Pinpoint the cell where the given text exists, returning its [x, y] midpoint coordinate. 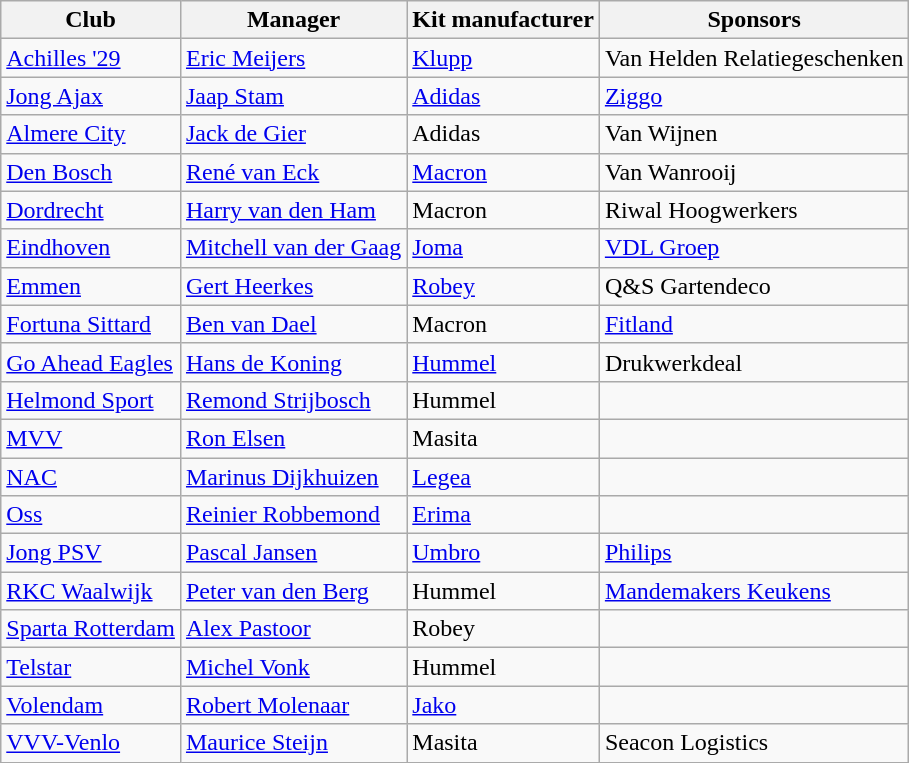
Manager [293, 20]
Mandemakers Keukens [754, 591]
Seacon Logistics [754, 743]
Volendam [91, 705]
VVV-Venlo [91, 743]
Maurice Steijn [293, 743]
Drukwerkdeal [754, 362]
Reinier Robbemond [293, 515]
Almere City [91, 134]
Jaap Stam [293, 96]
Jako [504, 705]
Ron Elsen [293, 438]
Joma [504, 248]
Mitchell van der Gaag [293, 248]
Van Wijnen [754, 134]
Den Bosch [91, 172]
Achilles '29 [91, 58]
NAC [91, 477]
Van Wanrooij [754, 172]
René van Eck [293, 172]
Harry van den Ham [293, 210]
Eric Meijers [293, 58]
Sponsors [754, 20]
VDL Groep [754, 248]
RKC Waalwijk [91, 591]
Dordrecht [91, 210]
Kit manufacturer [504, 20]
Ben van Dael [293, 324]
Klupp [504, 58]
Emmen [91, 286]
Telstar [91, 667]
Alex Pastoor [293, 629]
Jong Ajax [91, 96]
Van Helden Relatiegeschenken [754, 58]
Gert Heerkes [293, 286]
Remond Strijbosch [293, 400]
Peter van den Berg [293, 591]
Jong PSV [91, 553]
Sparta Rotterdam [91, 629]
Marinus Dijkhuizen [293, 477]
Legea [504, 477]
Go Ahead Eagles [91, 362]
Oss [91, 515]
Club [91, 20]
Ziggo [754, 96]
Riwal Hoogwerkers [754, 210]
Erima [504, 515]
Philips [754, 553]
Jack de Gier [293, 134]
Fortuna Sittard [91, 324]
Robert Molenaar [293, 705]
Umbro [504, 553]
Michel Vonk [293, 667]
MVV [91, 438]
Helmond Sport [91, 400]
Q&S Gartendeco [754, 286]
Hans de Koning [293, 362]
Eindhoven [91, 248]
Pascal Jansen [293, 553]
Fitland [754, 324]
